Capture the cell that displays the provided text and extract its [X, Y] central coordinate. 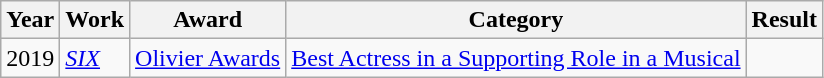
Result [784, 20]
Best Actress in a Supporting Role in a Musical [516, 58]
Year [30, 20]
Olivier Awards [208, 58]
SIX [95, 58]
Category [516, 20]
2019 [30, 58]
Award [208, 20]
Work [95, 20]
